Capture the cell that displays the provided text and extract its [X, Y] central coordinate. 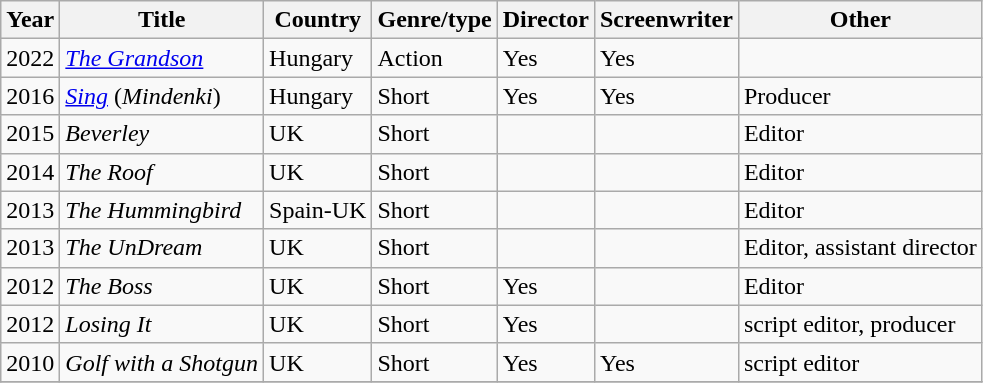
Director [546, 20]
Genre/type [434, 20]
Title [162, 20]
2014 [30, 172]
Editor, assistant director [860, 248]
Action [434, 58]
Beverley [162, 134]
2022 [30, 58]
The Hummingbird [162, 210]
Year [30, 20]
2015 [30, 134]
Sing (Mindenki) [162, 96]
script editor, producer [860, 324]
script editor [860, 362]
The Roof [162, 172]
The UnDream [162, 248]
2010 [30, 362]
Producer [860, 96]
Country [318, 20]
Golf with a Shotgun [162, 362]
Spain-UK [318, 210]
The Boss [162, 286]
Losing It [162, 324]
2016 [30, 96]
Screenwriter [666, 20]
The Grandson [162, 58]
Other [860, 20]
